Return the (X, Y) coordinate for the center point of the cell that contains the specified text.  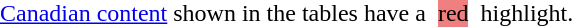
Canadian content shown in the tables have a (219, 14)
red (454, 14)
